From the cell containing the given text, extract its center point as (x, y) coordinate. 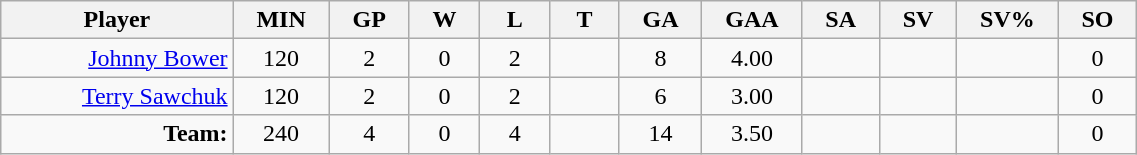
SO (1098, 20)
Player (117, 20)
3.00 (752, 96)
Terry Sawchuk (117, 96)
4.00 (752, 58)
Team: (117, 134)
L (515, 20)
GA (660, 20)
Johnny Bower (117, 58)
SV (918, 20)
MIN (281, 20)
GP (369, 20)
SV% (1008, 20)
T (585, 20)
240 (281, 134)
6 (660, 96)
W (444, 20)
14 (660, 134)
8 (660, 58)
GAA (752, 20)
SA (840, 20)
3.50 (752, 134)
